Detect which cell encompasses the target text, then output its (x, y) center coordinate. 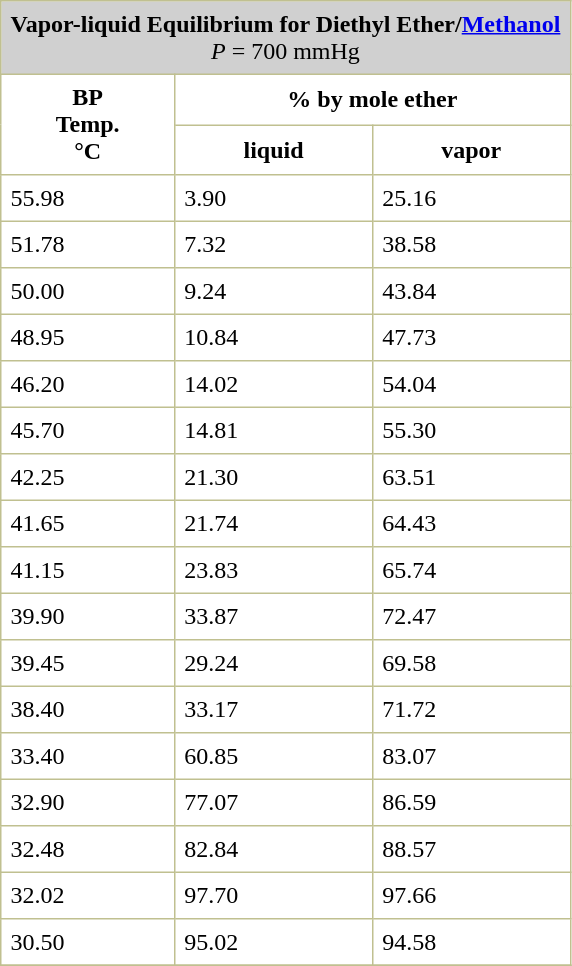
41.65 (88, 523)
47.73 (471, 337)
54.04 (471, 384)
55.98 (88, 198)
88.57 (471, 849)
23.83 (274, 570)
38.40 (88, 709)
50.00 (88, 291)
64.43 (471, 523)
43.84 (471, 291)
32.02 (88, 895)
60.85 (274, 756)
86.59 (471, 802)
46.20 (88, 384)
97.66 (471, 895)
32.48 (88, 849)
21.30 (274, 477)
97.70 (274, 895)
65.74 (471, 570)
39.45 (88, 663)
30.50 (88, 942)
72.47 (471, 616)
42.25 (88, 477)
51.78 (88, 244)
32.90 (88, 802)
82.84 (274, 849)
83.07 (471, 756)
77.07 (274, 802)
69.58 (471, 663)
71.72 (471, 709)
BPTemp.°C (88, 124)
33.17 (274, 709)
vapor (471, 149)
33.40 (88, 756)
95.02 (274, 942)
63.51 (471, 477)
25.16 (471, 198)
41.15 (88, 570)
14.02 (274, 384)
% by mole ether (373, 99)
14.81 (274, 430)
94.58 (471, 942)
liquid (274, 149)
38.58 (471, 244)
3.90 (274, 198)
33.87 (274, 616)
21.74 (274, 523)
9.24 (274, 291)
45.70 (88, 430)
Vapor-liquid Equilibrium for Diethyl Ether/MethanolP = 700 mmHg (286, 38)
7.32 (274, 244)
29.24 (274, 663)
55.30 (471, 430)
48.95 (88, 337)
39.90 (88, 616)
10.84 (274, 337)
